Detect which cell encompasses the target text, then output its [x, y] center coordinate. 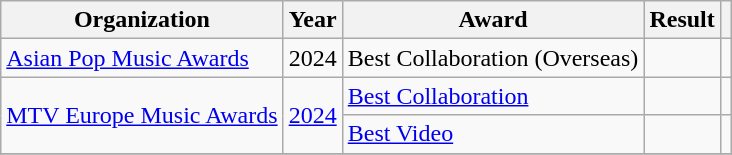
Award [493, 20]
Organization [142, 20]
MTV Europe Music Awards [142, 115]
Best Video [493, 134]
Asian Pop Music Awards [142, 58]
Year [312, 20]
Best Collaboration (Overseas) [493, 58]
Result [682, 20]
Best Collaboration [493, 96]
